Locate the cell with the specified text and output its [x, y] center coordinate. 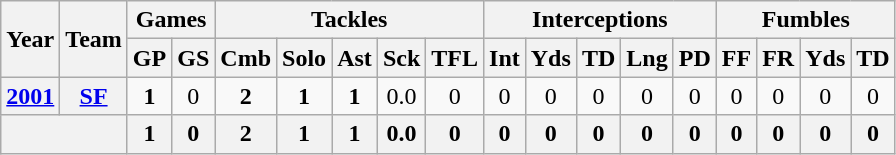
Team [94, 39]
Year [30, 39]
Tackles [350, 20]
SF [94, 96]
PD [694, 58]
Interceptions [600, 20]
Ast [355, 58]
GP [149, 58]
Int [505, 58]
FR [778, 58]
Solo [304, 58]
GS [194, 58]
Sck [401, 58]
2001 [30, 96]
Games [170, 20]
TFL [455, 58]
Lng [647, 58]
Fumbles [806, 20]
Cmb [246, 58]
FF [736, 58]
